Output the (X, Y) coordinate of the center of the cell containing the given text.  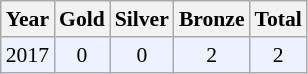
Silver (142, 19)
2017 (28, 55)
Bronze (212, 19)
Total (278, 19)
Gold (82, 19)
Year (28, 19)
